Pinpoint the cell where the given text exists, returning its [X, Y] midpoint coordinate. 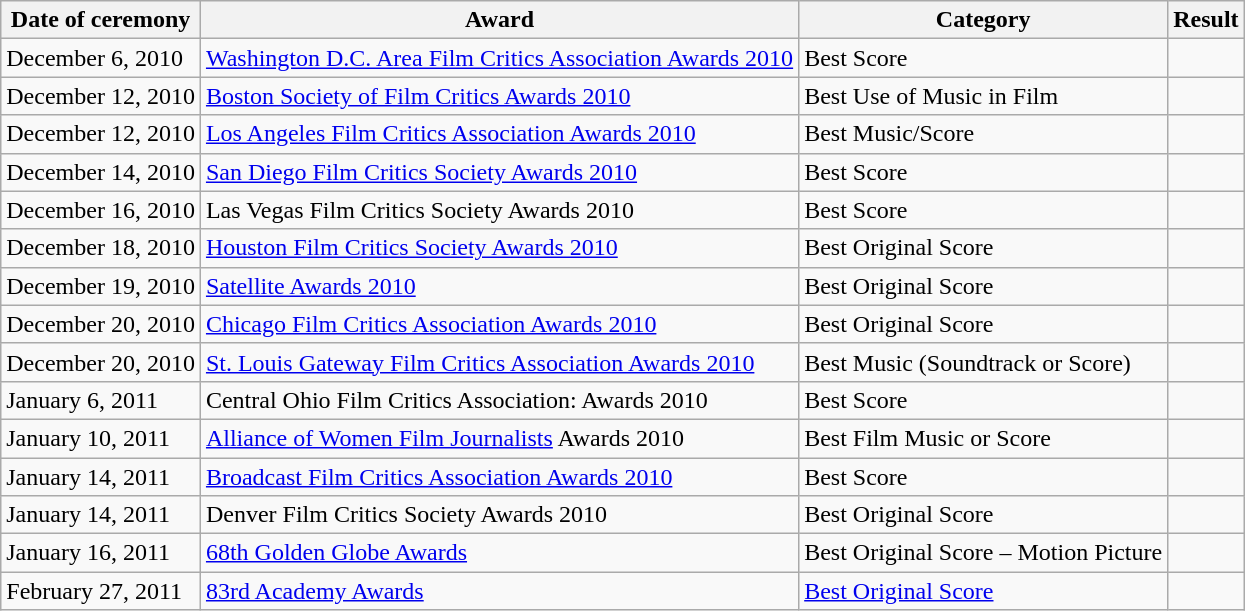
December 19, 2010 [101, 286]
Washington D.C. Area Film Critics Association Awards 2010 [499, 58]
December 6, 2010 [101, 58]
December 16, 2010 [101, 210]
Las Vegas Film Critics Society Awards 2010 [499, 210]
Houston Film Critics Society Awards 2010 [499, 248]
Award [499, 20]
Boston Society of Film Critics Awards 2010 [499, 96]
Los Angeles Film Critics Association Awards 2010 [499, 134]
San Diego Film Critics Society Awards 2010 [499, 172]
Result [1206, 20]
Category [984, 20]
Date of ceremony [101, 20]
Central Ohio Film Critics Association: Awards 2010 [499, 400]
Best Film Music or Score [984, 438]
68th Golden Globe Awards [499, 553]
St. Louis Gateway Film Critics Association Awards 2010 [499, 362]
Chicago Film Critics Association Awards 2010 [499, 324]
Best Use of Music in Film [984, 96]
January 6, 2011 [101, 400]
December 14, 2010 [101, 172]
Best Music (Soundtrack or Score) [984, 362]
83rd Academy Awards [499, 591]
January 16, 2011 [101, 553]
Denver Film Critics Society Awards 2010 [499, 515]
Best Music/Score [984, 134]
Best Original Score – Motion Picture [984, 553]
Satellite Awards 2010 [499, 286]
January 10, 2011 [101, 438]
December 18, 2010 [101, 248]
Alliance of Women Film Journalists Awards 2010 [499, 438]
Broadcast Film Critics Association Awards 2010 [499, 477]
February 27, 2011 [101, 591]
